Output the [X, Y] coordinate of the center of the cell containing the given text.  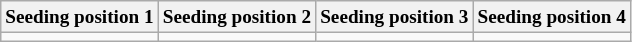
Seeding position 3 [394, 17]
Seeding position 2 [236, 17]
Seeding position 1 [80, 17]
Seeding position 4 [552, 17]
